Return the [X, Y] coordinate for the center point of the cell that contains the specified text.  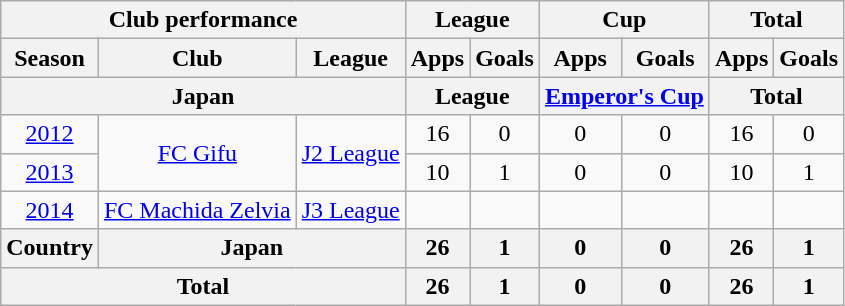
Country [50, 248]
Club performance [203, 20]
Season [50, 58]
Club [197, 58]
FC Gifu [197, 153]
Emperor's Cup [624, 96]
Cup [624, 20]
2013 [50, 172]
2012 [50, 134]
FC Machida Zelvia [197, 210]
2014 [50, 210]
J3 League [350, 210]
J2 League [350, 153]
